Capture the cell that displays the provided text and extract its [X, Y] central coordinate. 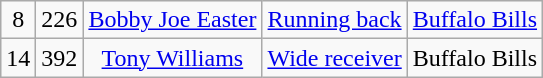
14 [18, 58]
8 [18, 20]
Tony Williams [172, 58]
Wide receiver [334, 58]
392 [60, 58]
226 [60, 20]
Bobby Joe Easter [172, 20]
Running back [334, 20]
